Search for the cell housing the specified text and yield its [x, y] center coordinate. 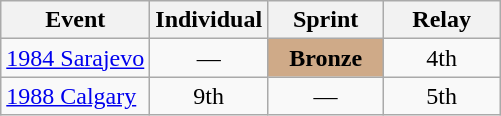
9th [209, 96]
Sprint [326, 20]
1988 Calgary [76, 96]
Bronze [326, 58]
Relay [442, 20]
1984 Sarajevo [76, 58]
Event [76, 20]
4th [442, 58]
Individual [209, 20]
5th [442, 96]
